Provide the [X, Y] coordinate of the cell's center where the given text is located.  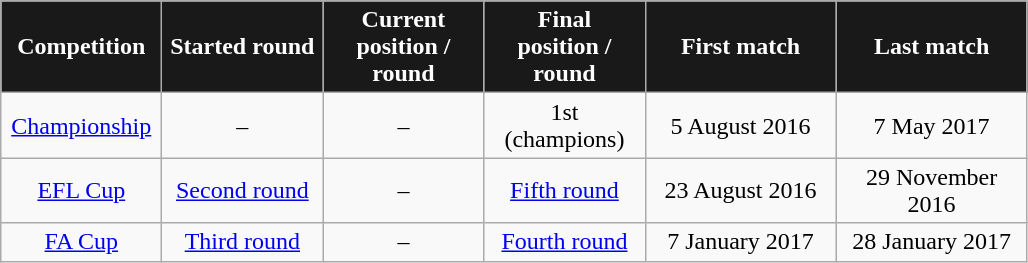
29 November 2016 [932, 190]
Started round [242, 47]
Last match [932, 47]
EFL Cup [82, 190]
Fifth round [564, 190]
Third round [242, 242]
FA Cup [82, 242]
Championship [82, 126]
First match [740, 47]
7 May 2017 [932, 126]
7 January 2017 [740, 242]
28 January 2017 [932, 242]
23 August 2016 [740, 190]
5 August 2016 [740, 126]
1st(champions) [564, 126]
Competition [82, 47]
Fourth round [564, 242]
Second round [242, 190]
Finalposition / round [564, 47]
Currentposition / round [404, 47]
